Scan for the cell matching the given text and deliver its (x, y) coordinate at center. 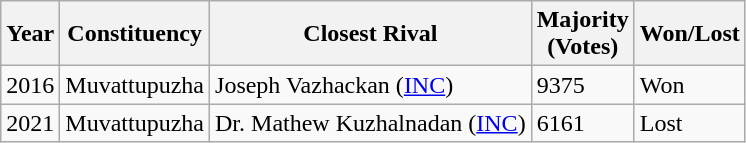
Year (30, 34)
Won/Lost (690, 34)
6161 (582, 123)
Joseph Vazhackan (INC) (371, 85)
9375 (582, 85)
Closest Rival (371, 34)
Won (690, 85)
Constituency (135, 34)
2016 (30, 85)
Majority(Votes) (582, 34)
Lost (690, 123)
2021 (30, 123)
Dr. Mathew Kuzhalnadan (INC) (371, 123)
